Output the (X, Y) coordinate of the center of the cell containing the given text.  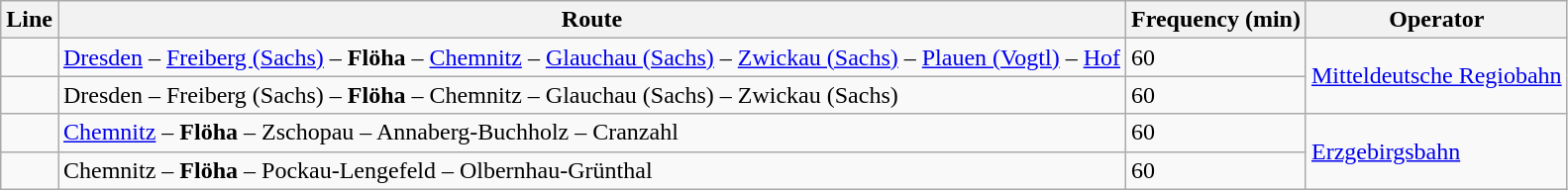
Mitteldeutsche Regiobahn (1436, 76)
Dresden – Freiberg (Sachs) – Flöha – Chemnitz – Glauchau (Sachs) – Zwickau (Sachs) (591, 95)
Chemnitz – Flöha – Pockau-Lengefeld – Olbernhau-Grünthal (591, 170)
Route (591, 20)
Erzgebirgsbahn (1436, 151)
Frequency (min) (1216, 20)
Operator (1436, 20)
Chemnitz – Flöha – Zschopau – Annaberg-Buchholz – Cranzahl (591, 133)
Line (30, 20)
Dresden – Freiberg (Sachs) – Flöha – Chemnitz – Glauchau (Sachs) – Zwickau (Sachs) – Plauen (Vogtl) – Hof (591, 57)
